Detect which cell encompasses the target text, then output its [x, y] center coordinate. 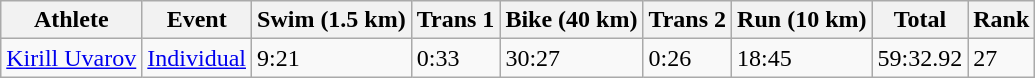
Bike (40 km) [572, 20]
Trans 1 [456, 20]
Kirill Uvarov [72, 58]
Individual [197, 58]
30:27 [572, 58]
Athlete [72, 20]
Rank [1002, 20]
18:45 [802, 58]
0:33 [456, 58]
27 [1002, 58]
9:21 [332, 58]
Swim (1.5 km) [332, 20]
59:32.92 [920, 58]
Trans 2 [688, 20]
Run (10 km) [802, 20]
0:26 [688, 58]
Total [920, 20]
Event [197, 20]
